Provide the (x, y) coordinate of the cell's center where the given text is located.  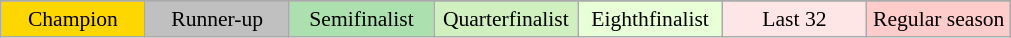
Quarterfinalist (506, 19)
Semifinalist (361, 19)
Last 32 (794, 19)
Champion (73, 19)
Regular season (939, 19)
Runner-up (217, 19)
Eighthfinalist (650, 19)
